Search for the cell housing the specified text and yield its (x, y) center coordinate. 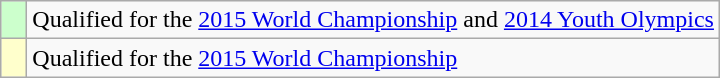
Qualified for the 2015 World Championship (374, 58)
Qualified for the 2015 World Championship and 2014 Youth Olympics (374, 20)
